Capture the cell that displays the provided text and extract its [X, Y] central coordinate. 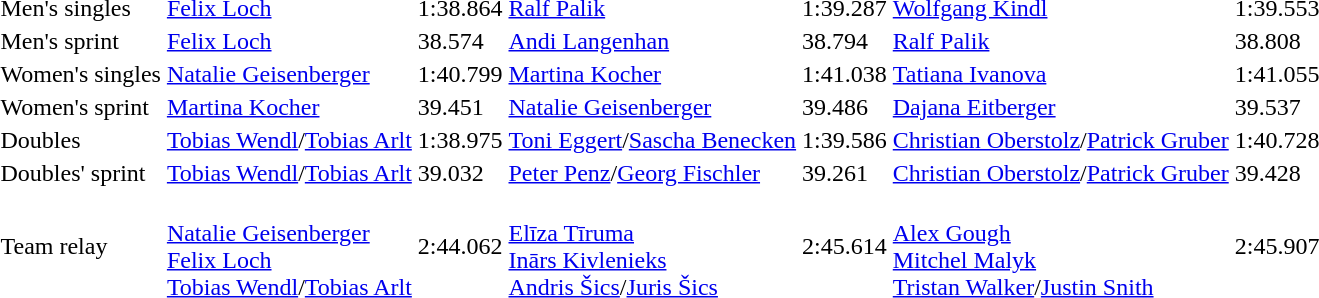
38.574 [460, 41]
39.032 [460, 173]
39.451 [460, 107]
Ralf Palik [1060, 41]
Felix Loch [289, 41]
39.261 [845, 173]
Toni Eggert/Sascha Benecken [652, 140]
Dajana Eitberger [1060, 107]
39.486 [845, 107]
1:41.038 [845, 74]
Andi Langenhan [652, 41]
1:39.586 [845, 140]
Peter Penz/Georg Fischler [652, 173]
1:40.799 [460, 74]
1:38.975 [460, 140]
Tatiana Ivanova [1060, 74]
38.794 [845, 41]
